Scan for the cell matching the given text and deliver its (X, Y) coordinate at center. 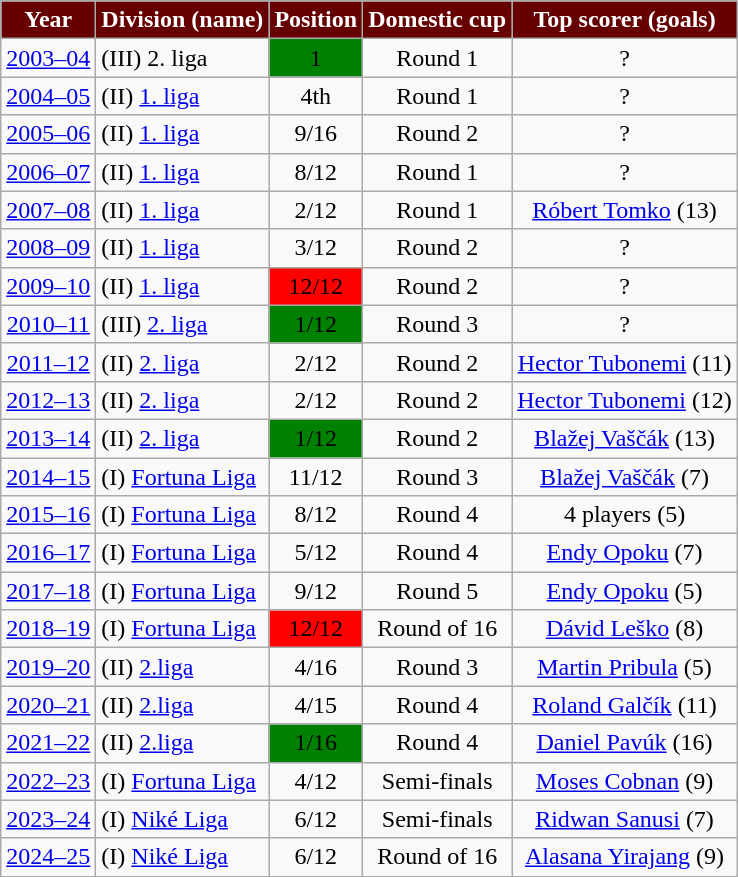
2013–14 (48, 438)
2024–25 (48, 857)
2014–15 (48, 477)
Blažej Vaščák (7) (625, 477)
2022–23 (48, 781)
2020–21 (48, 705)
2010–11 (48, 324)
2019–20 (48, 667)
9/12 (316, 591)
Alasana Yirajang (9) (625, 857)
Blažej Vaščák (13) (625, 438)
11/12 (316, 477)
Daniel Pavúk (16) (625, 743)
2009–10 (48, 286)
2004–05 (48, 96)
Moses Cobnan (9) (625, 781)
2015–16 (48, 515)
4/16 (316, 667)
4 players (5) (625, 515)
Top scorer (goals) (625, 20)
2018–19 (48, 629)
2021–22 (48, 743)
Dávid Leško (8) (625, 629)
2003–04 (48, 58)
Hector Tubonemi (11) (625, 362)
Domestic cup (438, 20)
Round 5 (438, 591)
2008–09 (48, 248)
Endy Opoku (7) (625, 553)
4/12 (316, 781)
5/12 (316, 553)
4/15 (316, 705)
Martin Pribula (5) (625, 667)
1 (316, 58)
Ridwan Sanusi (7) (625, 819)
2017–18 (48, 591)
2016–17 (48, 553)
9/16 (316, 134)
Roland Galčík (11) (625, 705)
Position (316, 20)
Róbert Tomko (13) (625, 210)
Year (48, 20)
Endy Opoku (5) (625, 591)
3/12 (316, 248)
4th (316, 96)
2011–12 (48, 362)
Hector Tubonemi (12) (625, 400)
1/16 (316, 743)
2023–24 (48, 819)
Division (name) (182, 20)
2007–08 (48, 210)
2006–07 (48, 172)
2005–06 (48, 134)
2012–13 (48, 400)
